Capture the cell that displays the provided text and extract its [x, y] central coordinate. 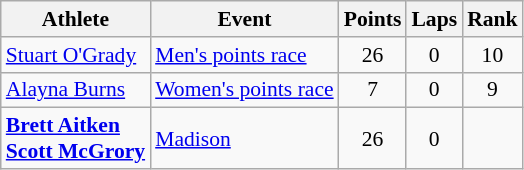
Men's points race [244, 55]
Brett Aitken Scott McGrory [76, 138]
Event [244, 19]
Athlete [76, 19]
Alayna Burns [76, 90]
10 [492, 55]
Women's points race [244, 90]
Laps [434, 19]
Rank [492, 19]
Stuart O'Grady [76, 55]
9 [492, 90]
7 [373, 90]
Madison [244, 138]
Points [373, 19]
